Extract the [x, y] coordinate from the center of the cell holding the provided text.  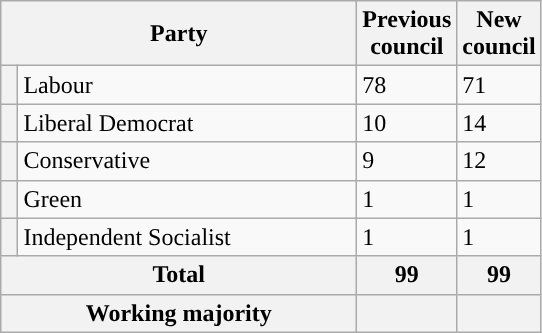
9 [407, 161]
14 [499, 123]
78 [407, 85]
71 [499, 85]
Total [179, 275]
12 [499, 161]
Conservative [188, 161]
Previous council [407, 34]
Independent Socialist [188, 237]
Liberal Democrat [188, 123]
New council [499, 34]
Working majority [179, 313]
Labour [188, 85]
10 [407, 123]
Party [179, 34]
Green [188, 199]
